Identify which cell holds the provided text, then report its [X, Y] central coordinate. 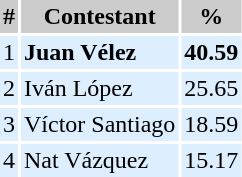
Nat Vázquez [100, 160]
25.65 [211, 88]
# [9, 16]
Juan Vélez [100, 52]
15.17 [211, 160]
Iván López [100, 88]
4 [9, 160]
Contestant [100, 16]
Víctor Santiago [100, 124]
% [211, 16]
40.59 [211, 52]
2 [9, 88]
18.59 [211, 124]
3 [9, 124]
1 [9, 52]
